Return the [x, y] coordinate for the center point of the cell that contains the specified text.  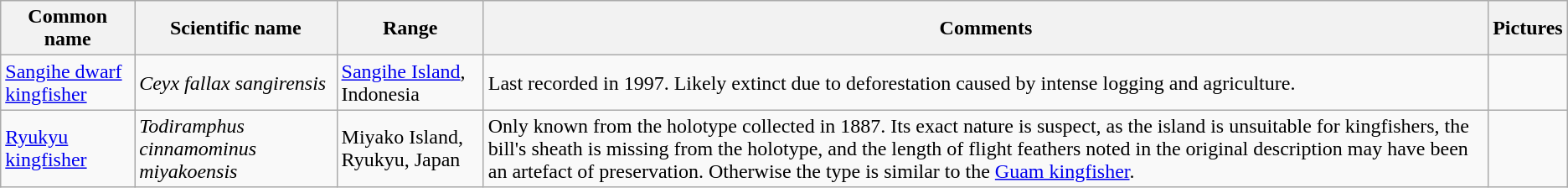
Comments [985, 29]
Last recorded in 1997. Likely extinct due to deforestation caused by intense logging and agriculture. [985, 82]
Miyako Island, Ryukyu, Japan [410, 149]
Ryukyu kingfisher [68, 149]
Range [410, 29]
Common name [68, 29]
Ceyx fallax sangirensis [236, 82]
Todiramphus cinnamominus miyakoensis [236, 149]
Scientific name [236, 29]
Pictures [1528, 29]
Sangihe Island, Indonesia [410, 82]
Sangihe dwarf kingfisher [68, 82]
